Detect which cell encompasses the target text, then output its [X, Y] center coordinate. 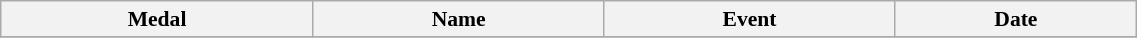
Event [750, 19]
Name [458, 19]
Medal [158, 19]
Date [1016, 19]
